Provide the (X, Y) coordinate of the cell's center where the given text is located.  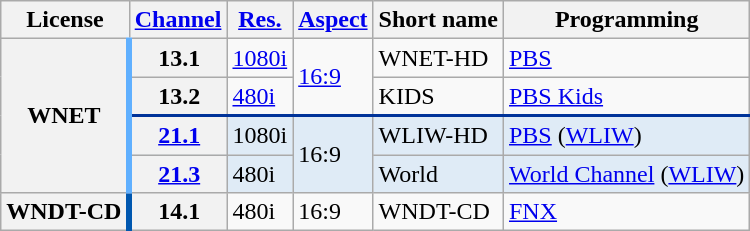
PBS Kids (626, 96)
Short name (438, 20)
WLIW-HD (438, 136)
World Channel (WLIW) (626, 173)
PBS (WLIW) (626, 136)
World (438, 173)
13.1 (178, 58)
Aspect (333, 20)
PBS (626, 58)
13.2 (178, 96)
Res. (260, 20)
KIDS (438, 96)
WNET-HD (438, 58)
Programming (626, 20)
FNX (626, 212)
Channel (178, 20)
21.1 (178, 136)
License (65, 20)
21.3 (178, 173)
14.1 (178, 212)
WNET (65, 116)
